Capture the cell that displays the provided text and extract its [x, y] central coordinate. 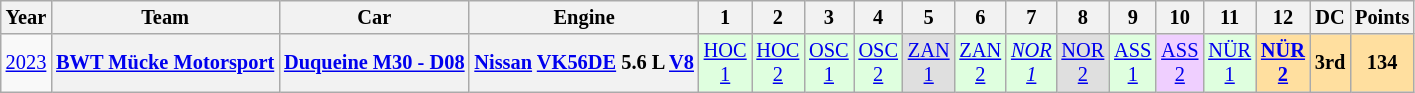
9 [1132, 17]
HOC2 [778, 63]
HOC1 [726, 63]
Points [1382, 17]
Year [26, 17]
NOR1 [1031, 63]
3 [828, 17]
2 [778, 17]
NÜR2 [1283, 63]
ZAN2 [980, 63]
8 [1082, 17]
2023 [26, 63]
11 [1230, 17]
7 [1031, 17]
Nissan VK56DE 5.6 L V8 [584, 63]
6 [980, 17]
12 [1283, 17]
ASS1 [1132, 63]
NOR2 [1082, 63]
10 [1180, 17]
NÜR1 [1230, 63]
5 [929, 17]
134 [1382, 63]
3rd [1330, 63]
Engine [584, 17]
1 [726, 17]
DC [1330, 17]
ASS2 [1180, 63]
Duqueine M30 - D08 [374, 63]
OSC2 [878, 63]
Car [374, 17]
OSC1 [828, 63]
BWT Mücke Motorsport [165, 63]
4 [878, 17]
Team [165, 17]
ZAN1 [929, 63]
